Extract the (x, y) coordinate from the center of the cell holding the provided text.  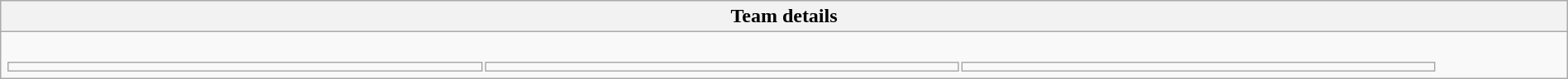
Team details (784, 16)
